For the text-containing cell, return its midpoint in [X, Y] coordinate format. 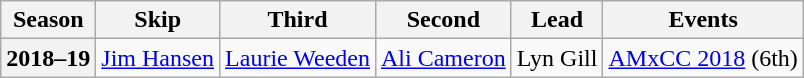
Lyn Gill [557, 58]
AMxCC 2018 (6th) [703, 58]
Lead [557, 20]
Events [703, 20]
Third [298, 20]
Season [48, 20]
Second [443, 20]
Skip [158, 20]
Ali Cameron [443, 58]
Jim Hansen [158, 58]
2018–19 [48, 58]
Laurie Weeden [298, 58]
